Determine the [x, y] coordinate at the center of the cell enclosing the given text.  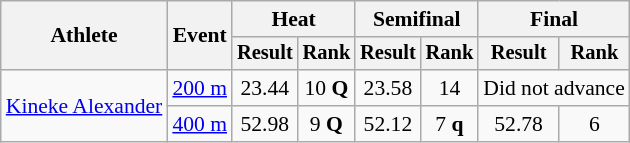
52.98 [265, 124]
14 [450, 88]
Did not advance [554, 88]
10 Q [327, 88]
400 m [200, 124]
7 q [450, 124]
52.12 [388, 124]
Heat [294, 19]
9 Q [327, 124]
6 [594, 124]
52.78 [518, 124]
Final [554, 19]
Kineke Alexander [84, 106]
Event [200, 36]
23.58 [388, 88]
200 m [200, 88]
Semifinal [416, 19]
Athlete [84, 36]
23.44 [265, 88]
